Identify which cell holds the provided text, then report its (x, y) central coordinate. 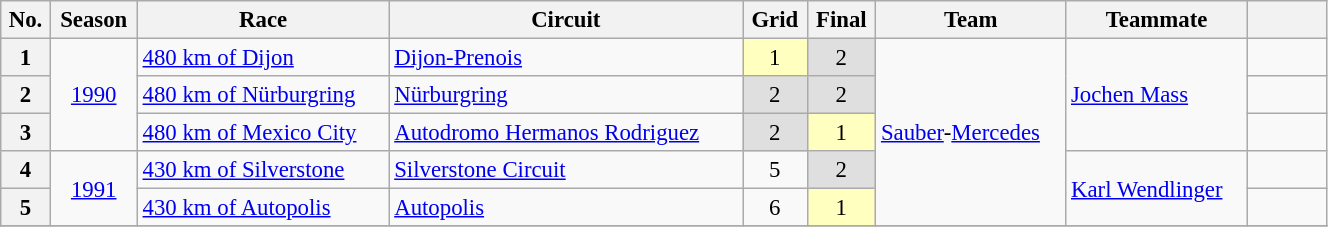
480 km of Dijon (263, 58)
Teammate (1157, 20)
Jochen Mass (1157, 96)
1990 (94, 96)
Sauber-Mercedes (971, 133)
Final (842, 20)
Nürburgring (566, 95)
Silverstone Circuit (566, 170)
4 (26, 170)
430 km of Silverstone (263, 170)
Grid (775, 20)
Dijon-Prenois (566, 58)
3 (26, 133)
Autodromo Hermanos Rodriguez (566, 133)
No. (26, 20)
430 km of Autopolis (263, 208)
6 (775, 208)
480 km of Nürburgring (263, 95)
480 km of Mexico City (263, 133)
Circuit (566, 20)
1991 (94, 188)
Karl Wendlinger (1157, 188)
Season (94, 20)
Team (971, 20)
Autopolis (566, 208)
Race (263, 20)
